Locate the cell with the specified text and output its (X, Y) center coordinate. 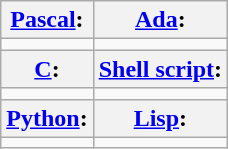
C: (47, 69)
Pascal: (47, 20)
Ada: (160, 20)
Lisp: (160, 118)
Shell script: (160, 69)
Python: (47, 118)
